Pinpoint the cell where the given text exists, returning its [X, Y] midpoint coordinate. 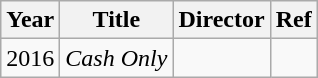
Director [222, 20]
Cash Only [116, 58]
Ref [294, 20]
Year [30, 20]
Title [116, 20]
2016 [30, 58]
